Pinpoint the cell where the given text exists, returning its [x, y] midpoint coordinate. 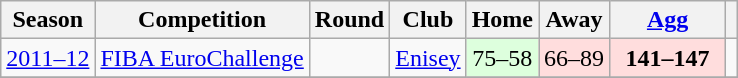
FIBA EuroChallenge [202, 58]
Round [349, 20]
75–58 [502, 58]
Agg [668, 20]
Season [48, 20]
141–147 [668, 58]
Away [574, 20]
Home [502, 20]
Enisey [428, 58]
66–89 [574, 58]
2011–12 [48, 58]
Club [428, 20]
Competition [202, 20]
